Provide the (x, y) coordinate of the cell's center where the given text is located.  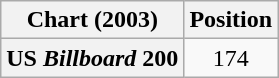
Chart (2003) (92, 20)
US Billboard 200 (92, 58)
174 (231, 58)
Position (231, 20)
